Search for the cell housing the specified text and yield its (X, Y) center coordinate. 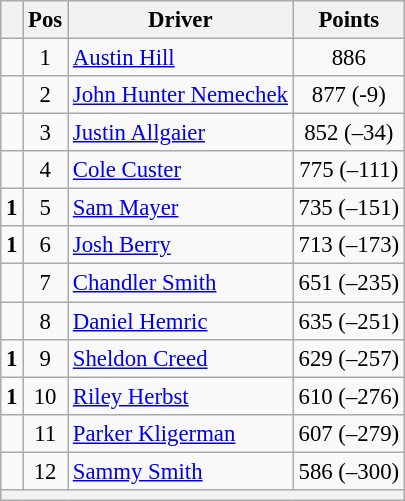
607 (–279) (348, 433)
852 (–34) (348, 133)
5 (46, 208)
Austin Hill (181, 58)
735 (–151) (348, 208)
Cole Custer (181, 170)
Josh Berry (181, 245)
6 (46, 245)
635 (–251) (348, 321)
Chandler Smith (181, 283)
7 (46, 283)
629 (–257) (348, 358)
Justin Allgaier (181, 133)
4 (46, 170)
10 (46, 396)
877 (-9) (348, 95)
775 (–111) (348, 170)
Parker Kligerman (181, 433)
John Hunter Nemechek (181, 95)
8 (46, 321)
9 (46, 358)
713 (–173) (348, 245)
886 (348, 58)
12 (46, 471)
Pos (46, 20)
Sheldon Creed (181, 358)
Sammy Smith (181, 471)
3 (46, 133)
Points (348, 20)
Driver (181, 20)
11 (46, 433)
Sam Mayer (181, 208)
Daniel Hemric (181, 321)
610 (–276) (348, 396)
586 (–300) (348, 471)
2 (46, 95)
651 (–235) (348, 283)
Riley Herbst (181, 396)
